Capture the cell that displays the provided text and extract its (X, Y) central coordinate. 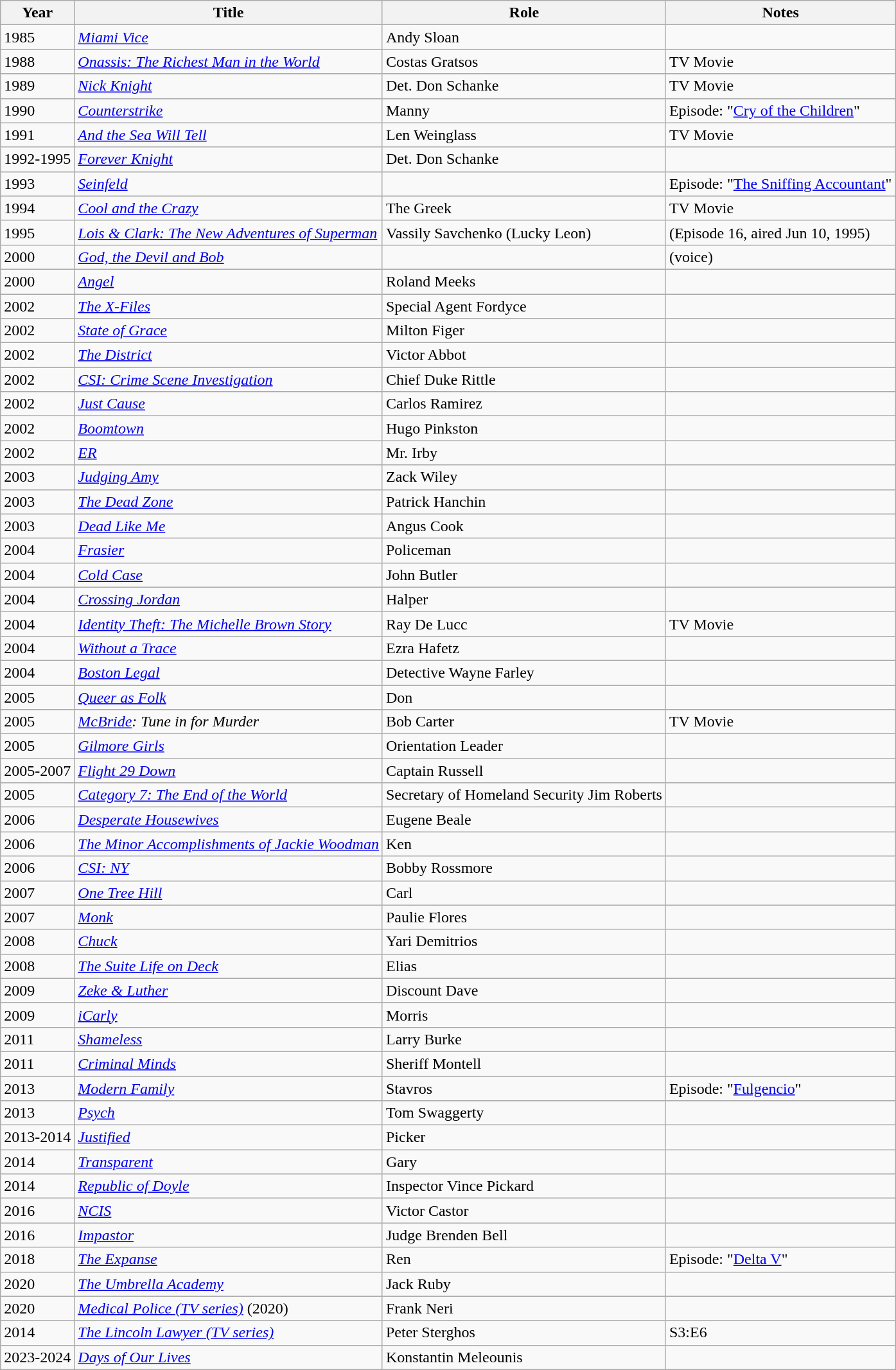
Elias (524, 966)
Don (524, 697)
Episode: "The Sniffing Accountant" (780, 184)
Criminal Minds (229, 1064)
Captain Russell (524, 771)
Queer as Folk (229, 697)
Larry Burke (524, 1039)
The Minor Accomplishments of Jackie Woodman (229, 844)
Policeman (524, 550)
Miami Vice (229, 37)
Angus Cook (524, 526)
Just Cause (229, 404)
Picker (524, 1137)
Impastor (229, 1235)
CSI: NY (229, 868)
The Umbrella Academy (229, 1284)
2023-2024 (37, 1357)
Republic of Doyle (229, 1186)
The Suite Life on Deck (229, 966)
1988 (37, 62)
Paulie Flores (524, 917)
Detective Wayne Farley (524, 672)
Nick Knight (229, 86)
The Lincoln Lawyer (TV series) (229, 1333)
Peter Sterghos (524, 1333)
Counterstrike (229, 110)
Len Weinglass (524, 135)
Seinfeld (229, 184)
Shameless (229, 1039)
McBride: Tune in for Murder (229, 722)
2018 (37, 1260)
Mr. Irby (524, 453)
Halper (524, 599)
Crossing Jordan (229, 599)
ER (229, 453)
Discount Dave (524, 990)
Yari Demitrios (524, 942)
Forever Knight (229, 159)
The Expanse (229, 1260)
Cold Case (229, 575)
1989 (37, 86)
Hugo Pinkston (524, 428)
Manny (524, 110)
Title (229, 13)
Category 7: The End of the World (229, 795)
Konstantin Meleounis (524, 1357)
Zeke & Luther (229, 990)
1995 (37, 233)
1994 (37, 208)
Ray De Lucc (524, 624)
Ezra Hafetz (524, 648)
Judge Brenden Bell (524, 1235)
(voice) (780, 257)
2005-2007 (37, 771)
Justified (229, 1137)
Special Agent Fordyce (524, 306)
Secretary of Homeland Security Jim Roberts (524, 795)
The Dead Zone (229, 502)
Episode: "Fulgencio" (780, 1089)
1990 (37, 110)
Transparent (229, 1162)
Chuck (229, 942)
One Tree Hill (229, 893)
Inspector Vince Pickard (524, 1186)
Episode: "Cry of the Children" (780, 110)
Stavros (524, 1089)
Angel (229, 281)
Role (524, 13)
Bobby Rossmore (524, 868)
Notes (780, 13)
Gary (524, 1162)
Flight 29 Down (229, 771)
Frank Neri (524, 1308)
State of Grace (229, 331)
CSI: Crime Scene Investigation (229, 380)
And the Sea Will Tell (229, 135)
Milton Figer (524, 331)
Modern Family (229, 1089)
Gilmore Girls (229, 746)
Ken (524, 844)
Dead Like Me (229, 526)
S3:E6 (780, 1333)
Eugene Beale (524, 820)
Lois & Clark: The New Adventures of Superman (229, 233)
Chief Duke Rittle (524, 380)
Desperate Housewives (229, 820)
Boomtown (229, 428)
Costas Gratsos (524, 62)
Zack Wiley (524, 477)
Sheriff Montell (524, 1064)
Patrick Hanchin (524, 502)
Jack Ruby (524, 1284)
Victor Abbot (524, 355)
1993 (37, 184)
Orientation Leader (524, 746)
Tom Swaggerty (524, 1113)
Monk (229, 917)
Onassis: The Richest Man in the World (229, 62)
The X-Files (229, 306)
Vassily Savchenko (Lucky Leon) (524, 233)
1985 (37, 37)
Days of Our Lives (229, 1357)
Andy Sloan (524, 37)
Cool and the Crazy (229, 208)
Frasier (229, 550)
1992-1995 (37, 159)
Bob Carter (524, 722)
Psych (229, 1113)
Without a Trace (229, 648)
God, the Devil and Bob (229, 257)
John Butler (524, 575)
Judging Amy (229, 477)
iCarly (229, 1015)
NCIS (229, 1211)
1991 (37, 135)
Year (37, 13)
Ren (524, 1260)
The Greek (524, 208)
The District (229, 355)
Morris (524, 1015)
Identity Theft: The Michelle Brown Story (229, 624)
Carlos Ramirez (524, 404)
Boston Legal (229, 672)
Medical Police (TV series) (2020) (229, 1308)
Carl (524, 893)
Roland Meeks (524, 281)
Victor Castor (524, 1211)
2013-2014 (37, 1137)
Episode: "Delta V" (780, 1260)
(Episode 16, aired Jun 10, 1995) (780, 233)
